Output the [x, y] coordinate of the center of the cell containing the given text.  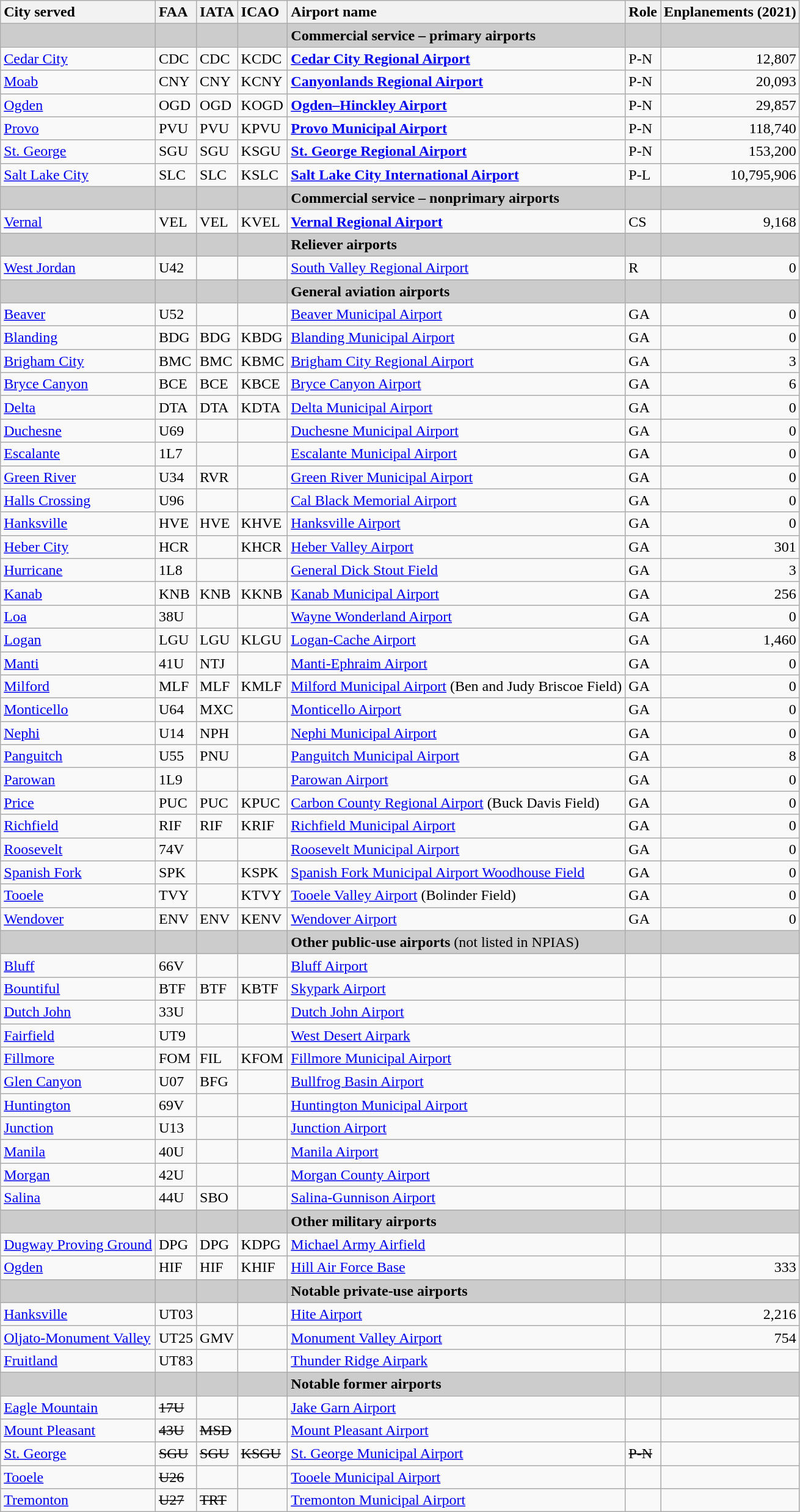
Salt Lake City International Airport [457, 175]
Tooele Valley Airport (Bolinder Field) [457, 896]
KBMC [263, 361]
FOM [176, 1059]
Wayne Wonderland Airport [457, 616]
Beaver [78, 315]
17U [176, 1407]
Provo Municipal Airport [457, 128]
KPVU [263, 128]
Ogden–Hinckley Airport [457, 105]
U14 [176, 733]
20,093 [730, 82]
Beaver Municipal Airport [457, 315]
KDTA [263, 407]
Other public-use airports (not listed in NPIAS) [457, 942]
Oljato-Monument Valley [78, 1337]
118,740 [730, 128]
HCR [176, 547]
NPH [217, 733]
U26 [176, 1477]
U42 [176, 268]
Junction Airport [457, 1128]
Notable former airports [457, 1384]
Kanab Municipal Airport [457, 593]
U52 [176, 315]
Commercial service – primary airports [457, 35]
UT83 [176, 1360]
U69 [176, 431]
Halls Crossing [78, 500]
KKNB [263, 593]
St. George Municipal Airport [457, 1454]
Huntington [78, 1105]
BFG [217, 1082]
Carbon County Regional Airport (Buck Davis Field) [457, 803]
Monticello Airport [457, 710]
West Desert Airpark [457, 1035]
Hill Air Force Base [457, 1268]
69V [176, 1105]
TVY [176, 896]
Escalante [78, 454]
1L9 [176, 780]
Airport name [457, 12]
153,200 [730, 152]
R [643, 268]
Monticello [78, 710]
Tremonton Municipal Airport [457, 1500]
Bluff Airport [457, 965]
KMLF [263, 687]
Blanding Municipal Airport [457, 338]
33U [176, 1012]
Role [643, 12]
U27 [176, 1500]
Cedar City [78, 59]
Salt Lake City [78, 175]
Price [78, 803]
Jake Garn Airport [457, 1407]
KRIF [263, 826]
Huntington Municipal Airport [457, 1105]
Logan [78, 640]
Mount Pleasant Airport [457, 1431]
Fillmore [78, 1059]
41U [176, 663]
Dugway Proving Ground [78, 1244]
10,795,906 [730, 175]
KBTF [263, 988]
TRT [217, 1500]
40U [176, 1152]
1L8 [176, 570]
Skypark Airport [457, 988]
1,460 [730, 640]
KVEL [263, 221]
Thunder Ridge Airpark [457, 1360]
Fairfield [78, 1035]
KLGU [263, 640]
NTJ [217, 663]
256 [730, 593]
KPUC [263, 803]
Parowan [78, 780]
Nephi Municipal Airport [457, 733]
ICAO [263, 12]
KDPG [263, 1244]
Canyonlands Regional Airport [457, 82]
KSPK [263, 872]
Panguitch Municipal Airport [457, 756]
SBO [217, 1198]
Morgan [78, 1175]
Salina-Gunnison Airport [457, 1198]
Morgan County Airport [457, 1175]
Dutch John [78, 1012]
P-L [643, 175]
General aviation airports [457, 291]
Bluff [78, 965]
Brigham City [78, 361]
Provo [78, 128]
UT25 [176, 1337]
Cedar City Regional Airport [457, 59]
Manti [78, 663]
St. George Regional Airport [457, 152]
Wendover Airport [457, 919]
U34 [176, 477]
Spanish Fork [78, 872]
Vernal [78, 221]
KBCE [263, 384]
FAA [176, 12]
Tooele Municipal Airport [457, 1477]
Cal Black Memorial Airport [457, 500]
12,807 [730, 59]
Roosevelt [78, 849]
Manila Airport [457, 1152]
Kanab [78, 593]
754 [730, 1337]
Fillmore Municipal Airport [457, 1059]
9,168 [730, 221]
Green River Municipal Airport [457, 477]
Delta [78, 407]
Other military airports [457, 1221]
Moab [78, 82]
KOGD [263, 105]
Green River [78, 477]
Eagle Mountain [78, 1407]
Hurricane [78, 570]
Hite Airport [457, 1314]
UT9 [176, 1035]
KHCR [263, 547]
Commercial service – nonprimary airports [457, 198]
6 [730, 384]
U07 [176, 1082]
MXC [217, 710]
Milford [78, 687]
U13 [176, 1128]
GMV [217, 1337]
Enplanements (2021) [730, 12]
Salina [78, 1198]
KTVY [263, 896]
General Dick Stout Field [457, 570]
KCNY [263, 82]
Richfield [78, 826]
Loa [78, 616]
Vernal Regional Airport [457, 221]
Fruitland [78, 1360]
IATA [217, 12]
KBDG [263, 338]
South Valley Regional Airport [457, 268]
FIL [217, 1059]
Blanding [78, 338]
8 [730, 756]
Logan-Cache Airport [457, 640]
Spanish Fork Municipal Airport Woodhouse Field [457, 872]
38U [176, 616]
Manila [78, 1152]
KSLC [263, 175]
KFOM [263, 1059]
Hanksville Airport [457, 524]
KCDC [263, 59]
MSD [217, 1431]
Michael Army Airfield [457, 1244]
301 [730, 547]
74V [176, 849]
U64 [176, 710]
Richfield Municipal Airport [457, 826]
SPK [176, 872]
KHIF [263, 1268]
2,216 [730, 1314]
Monument Valley Airport [457, 1337]
Milford Municipal Airport (Ben and Judy Briscoe Field) [457, 687]
Mount Pleasant [78, 1431]
Brigham City Regional Airport [457, 361]
KENV [263, 919]
Tremonton [78, 1500]
U55 [176, 756]
Bountiful [78, 988]
Manti-Ephraim Airport [457, 663]
29,857 [730, 105]
Notable private-use airports [457, 1291]
PNU [217, 756]
UT03 [176, 1314]
Heber City [78, 547]
Duchesne Municipal Airport [457, 431]
Bullfrog Basin Airport [457, 1082]
Parowan Airport [457, 780]
Bryce Canyon Airport [457, 384]
Roosevelt Municipal Airport [457, 849]
Nephi [78, 733]
1L7 [176, 454]
Junction [78, 1128]
44U [176, 1198]
Wendover [78, 919]
City served [78, 12]
Escalante Municipal Airport [457, 454]
42U [176, 1175]
U96 [176, 500]
RVR [217, 477]
Bryce Canyon [78, 384]
333 [730, 1268]
Panguitch [78, 756]
Dutch John Airport [457, 1012]
Duchesne [78, 431]
66V [176, 965]
KHVE [263, 524]
Glen Canyon [78, 1082]
Heber Valley Airport [457, 547]
CS [643, 221]
Delta Municipal Airport [457, 407]
43U [176, 1431]
Reliever airports [457, 244]
West Jordan [78, 268]
